Output the [X, Y] coordinate of the center of the cell containing the given text.  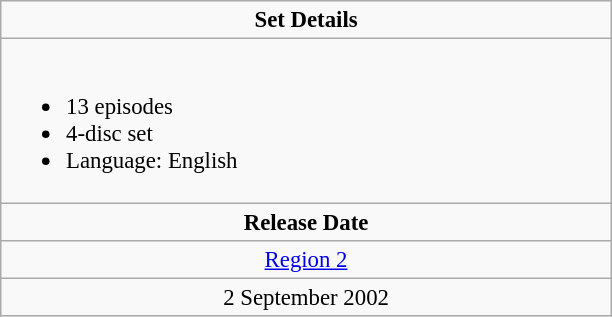
13 episodes4-disc setLanguage: English [306, 121]
Release Date [306, 222]
2 September 2002 [306, 297]
Region 2 [306, 259]
Set Details [306, 20]
